Capture the cell that displays the provided text and extract its [x, y] central coordinate. 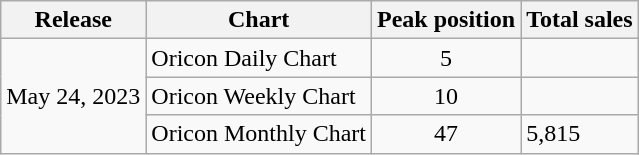
47 [446, 134]
Oricon Weekly Chart [259, 96]
10 [446, 96]
Total sales [580, 20]
Oricon Daily Chart [259, 58]
Oricon Monthly Chart [259, 134]
5,815 [580, 134]
Release [74, 20]
Chart [259, 20]
May 24, 2023 [74, 96]
5 [446, 58]
Peak position [446, 20]
